Pinpoint the cell where the given text exists, returning its [x, y] midpoint coordinate. 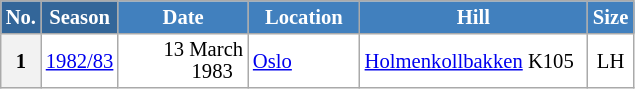
13 March 1983 [183, 60]
Location [304, 16]
1982/83 [80, 60]
LH [610, 60]
1 [21, 60]
Hill [474, 16]
Date [183, 16]
Season [80, 16]
No. [21, 16]
Holmenkollbakken K105 [474, 60]
Oslo [304, 60]
Size [610, 16]
